Identify which cell holds the provided text, then report its [X, Y] central coordinate. 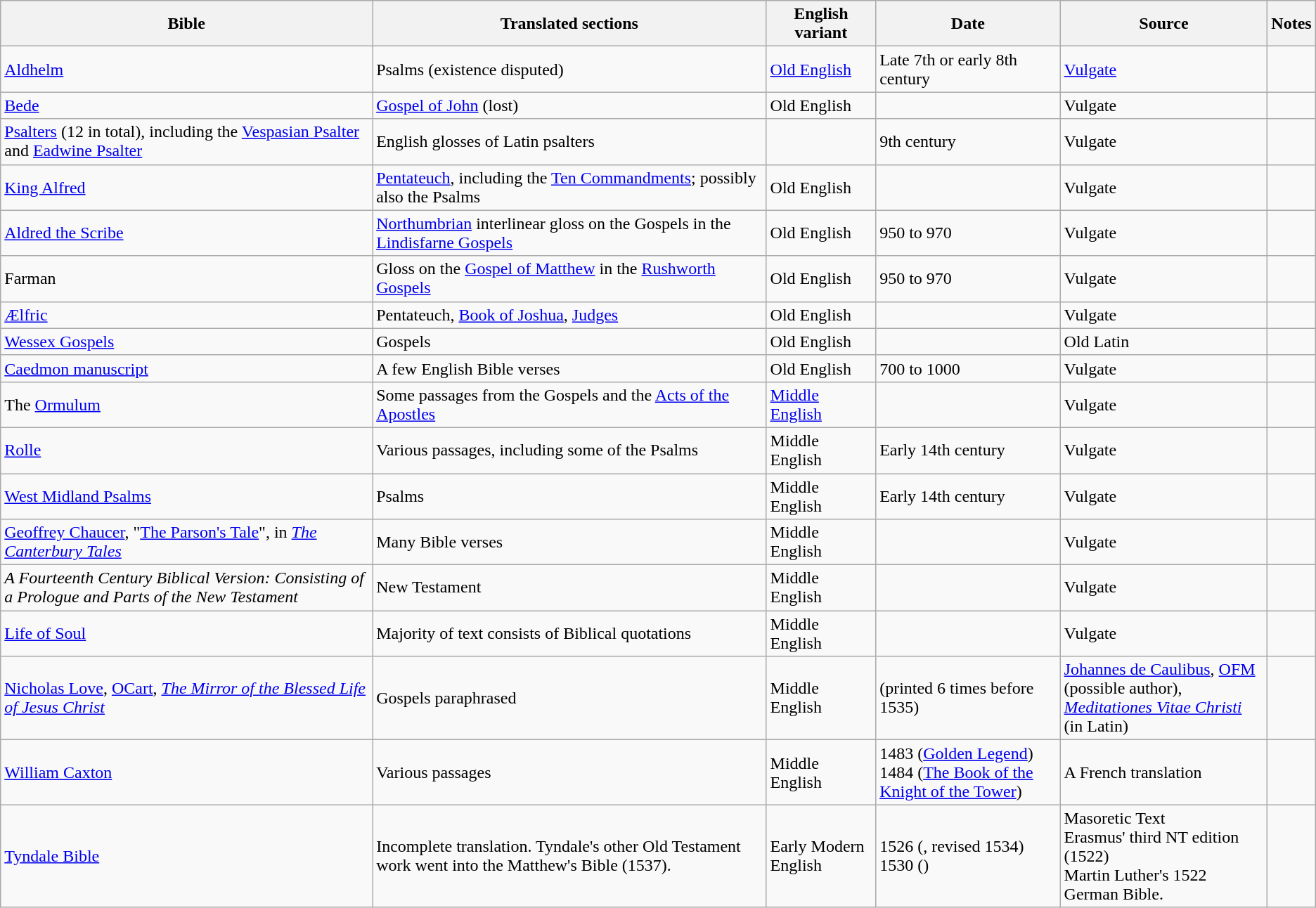
New Testament [569, 588]
Notes [1291, 24]
King Alfred [187, 187]
Gloss on the Gospel of Matthew in the Rushworth Gospels [569, 278]
Incomplete translation. Tyndale's other Old Testament work went into the Matthew's Bible (1537). [569, 856]
Farman [187, 278]
Aldred the Scribe [187, 233]
Early Modern English [821, 856]
Ælfric [187, 315]
1526 (, revised 1534)1530 () [968, 856]
Wessex Gospels [187, 342]
Various passages, including some of the Psalms [569, 450]
Northumbrian interlinear gloss on the Gospels in the Lindisfarne Gospels [569, 233]
Bede [187, 105]
Masoretic TextErasmus' third NT edition (1522)Martin Luther's 1522 German Bible. [1164, 856]
700 to 1000 [968, 368]
A French translation [1164, 772]
Gospels paraphrased [569, 699]
Rolle [187, 450]
9th century [968, 142]
Nicholas Love, OCart, The Mirror of the Blessed Life of Jesus Christ [187, 699]
Geoffrey Chaucer, "The Parson's Tale", in The Canterbury Tales [187, 543]
Many Bible verses [569, 543]
Johannes de Caulibus, OFM (possible author),Meditationes Vitae Christi (in Latin) [1164, 699]
The Ormulum [187, 405]
William Caxton [187, 772]
Aldhelm [187, 69]
Majority of text consists of Biblical quotations [569, 634]
Date [968, 24]
Some passages from the Gospels and the Acts of the Apostles [569, 405]
English variant [821, 24]
Life of Soul [187, 634]
A few English Bible verses [569, 368]
Translated sections [569, 24]
(printed 6 times before 1535) [968, 699]
1483 (Golden Legend)1484 (The Book of the Knight of the Tower) [968, 772]
Gospel of John (lost) [569, 105]
West Midland Psalms [187, 496]
Various passages [569, 772]
Old Latin [1164, 342]
Bible [187, 24]
Caedmon manuscript [187, 368]
Tyndale Bible [187, 856]
Psalters (12 in total), including the Vespasian Psalter and Eadwine Psalter [187, 142]
English glosses of Latin psalters [569, 142]
A Fourteenth Century Biblical Version: Consisting of a Prologue and Parts of the New Testament [187, 588]
Pentateuch, including the Ten Commandments; possibly also the Psalms [569, 187]
Late 7th or early 8th century [968, 69]
Psalms (existence disputed) [569, 69]
Pentateuch, Book of Joshua, Judges [569, 315]
Psalms [569, 496]
Source [1164, 24]
Gospels [569, 342]
